From the cell containing the given text, extract its center point as [x, y] coordinate. 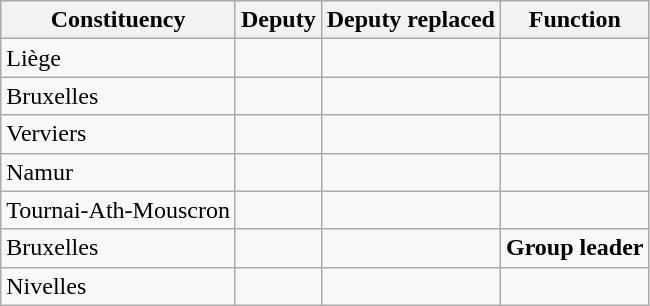
Verviers [118, 134]
Function [574, 20]
Group leader [574, 248]
Nivelles [118, 286]
Tournai-Ath-Mouscron [118, 210]
Constituency [118, 20]
Deputy replaced [410, 20]
Deputy [278, 20]
Liège [118, 58]
Namur [118, 172]
